Output the [X, Y] coordinate of the center of the cell containing the given text.  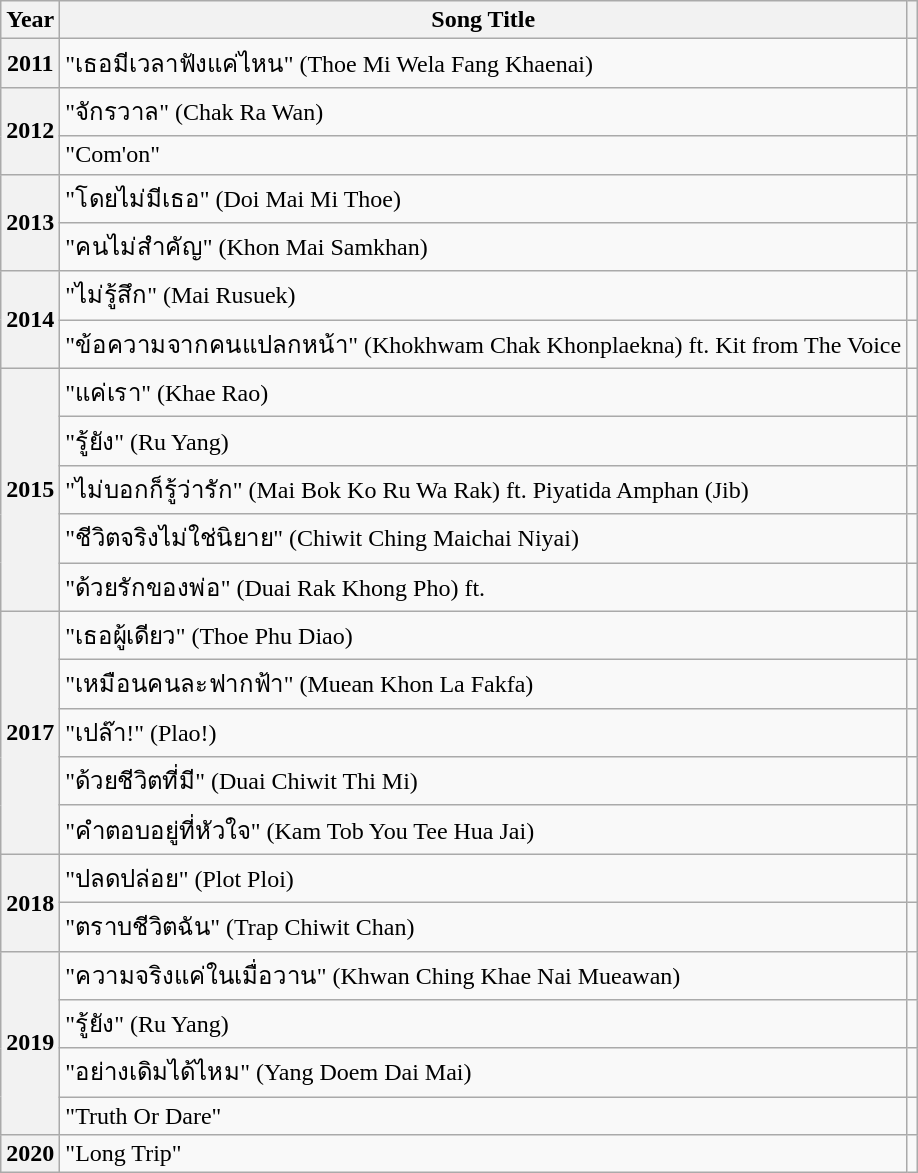
2019 [30, 1043]
2018 [30, 902]
"คำตอบอยู่ที่หัวใจ" (Kam Tob You Tee Hua Jai) [484, 830]
2017 [30, 732]
"แค่เรา" (Khae Rao) [484, 392]
"ไม่รู้สึก" (Mai Rusuek) [484, 296]
"คนไม่สำคัญ" (Khon Mai Samkhan) [484, 248]
"เธอผู้เดียว" (Thoe Phu Diao) [484, 636]
2013 [30, 222]
"โดยไม่มีเธอ" (Doi Mai Mi Thoe) [484, 198]
"จักรวาล" (Chak Ra Wan) [484, 112]
2012 [30, 130]
"ความจริงแค่ในเมื่อวาน" (Khwan Ching Khae Nai Mueawan) [484, 976]
2011 [30, 64]
"Com'on" [484, 155]
"เปล๊า!" (Plao!) [484, 732]
2020 [30, 1154]
"Truth Or Dare" [484, 1116]
"Long Trip" [484, 1154]
2015 [30, 490]
Song Title [484, 20]
"เธอมีเวลาฟังแค่ไหน" (Thoe Mi Wela Fang Khaenai) [484, 64]
"ไม่บอกก็รู้ว่ารัก" (Mai Bok Ko Ru Wa Rak) ft. Piyatida Amphan (Jib) [484, 490]
"ตราบชีวิตฉัน" (Trap Chiwit Chan) [484, 926]
"ปลดปล่อย" (Plot Ploi) [484, 878]
"ชีวิตจริงไม่ใช่นิยาย" (Chiwit Ching Maichai Niyai) [484, 538]
"เหมือนคนละฟากฟ้า" (Muean Khon La Fakfa) [484, 684]
"อย่างเดิมได้ไหม" (Yang Doem Dai Mai) [484, 1072]
"ด้วยรักของพ่อ" (Duai Rak Khong Pho) ft. [484, 586]
"ด้วยชีวิตที่มี" (Duai Chiwit Thi Mi) [484, 782]
Year [30, 20]
2014 [30, 320]
"ข้อความจากคนแปลกหน้า" (Khokhwam Chak Khonplaekna) ft. Kit from The Voice [484, 344]
